Detect which cell encompasses the target text, then output its (X, Y) center coordinate. 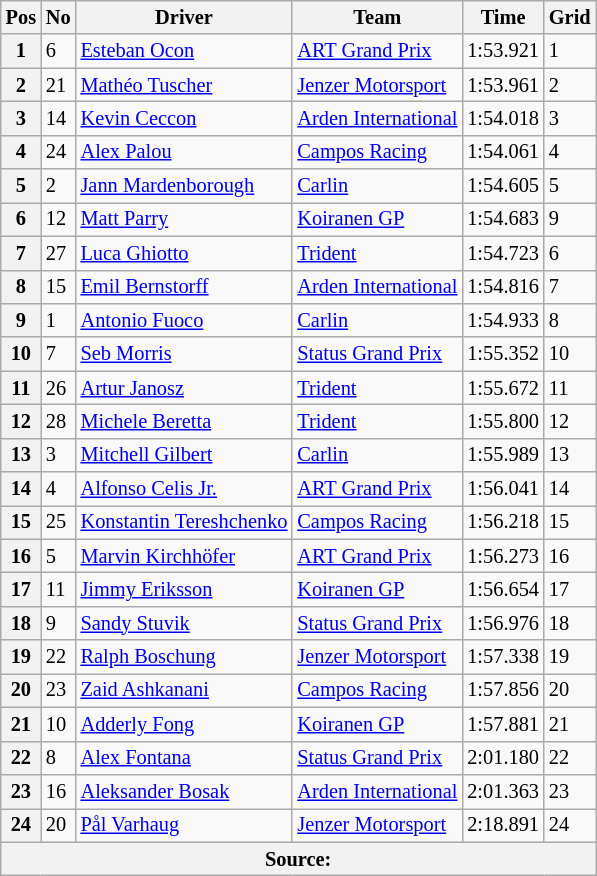
1:57.856 (503, 690)
26 (58, 388)
Marvin Kirchhöfer (184, 556)
1:54.061 (503, 152)
Kevin Ceccon (184, 118)
1:55.672 (503, 388)
Pål Varhaug (184, 825)
Artur Janosz (184, 388)
2:18.891 (503, 825)
Antonio Fuoco (184, 320)
1:56.218 (503, 522)
1:54.683 (503, 219)
1:56.273 (503, 556)
25 (58, 522)
27 (58, 253)
1:55.800 (503, 421)
1:55.352 (503, 354)
Source: (298, 859)
No (58, 17)
Konstantin Tereshchenko (184, 522)
1:54.018 (503, 118)
Mathéo Tuscher (184, 85)
28 (58, 421)
1:54.605 (503, 186)
Driver (184, 17)
Luca Ghiotto (184, 253)
1:57.338 (503, 657)
Mitchell Gilbert (184, 455)
Ralph Boschung (184, 657)
Esteban Ocon (184, 51)
Time (503, 17)
1:54.816 (503, 287)
Adderly Fong (184, 724)
1:56.654 (503, 589)
Jimmy Eriksson (184, 589)
Pos (21, 17)
Alex Palou (184, 152)
Alex Fontana (184, 758)
Seb Morris (184, 354)
2:01.363 (503, 791)
Grid (570, 17)
1:56.976 (503, 623)
1:55.989 (503, 455)
Sandy Stuvik (184, 623)
Aleksander Bosak (184, 791)
Zaid Ashkanani (184, 690)
1:53.961 (503, 85)
1:57.881 (503, 724)
1:56.041 (503, 489)
Jann Mardenborough (184, 186)
1:54.933 (503, 320)
Alfonso Celis Jr. (184, 489)
Team (377, 17)
2:01.180 (503, 758)
Michele Beretta (184, 421)
Matt Parry (184, 219)
1:53.921 (503, 51)
Emil Bernstorff (184, 287)
1:54.723 (503, 253)
